Determine the (X, Y) coordinate at the center of the cell enclosing the given text.  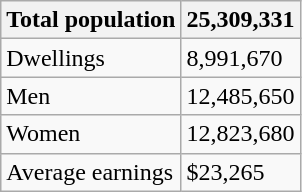
Total population (91, 20)
12,823,680 (240, 134)
Dwellings (91, 58)
12,485,650 (240, 96)
Women (91, 134)
$23,265 (240, 172)
Average earnings (91, 172)
25,309,331 (240, 20)
Men (91, 96)
8,991,670 (240, 58)
